From the cell containing the given text, extract its center point as [X, Y] coordinate. 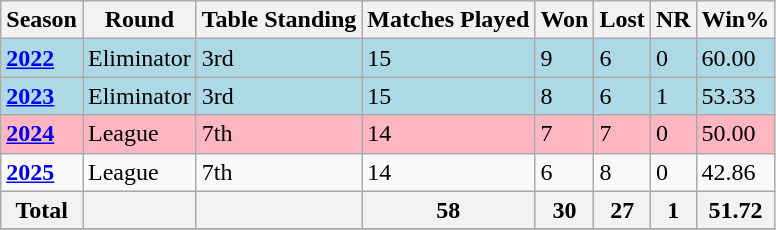
Matches Played [448, 20]
NR [673, 20]
Lost [622, 20]
53.33 [736, 96]
60.00 [736, 58]
Season [42, 20]
2025 [42, 172]
Win% [736, 20]
51.72 [736, 210]
9 [564, 58]
30 [564, 210]
27 [622, 210]
Total [42, 210]
42.86 [736, 172]
2022 [42, 58]
58 [448, 210]
2023 [42, 96]
Won [564, 20]
Round [139, 20]
50.00 [736, 134]
Table Standing [279, 20]
2024 [42, 134]
